Return [x, y] of the center of cell containing provided text 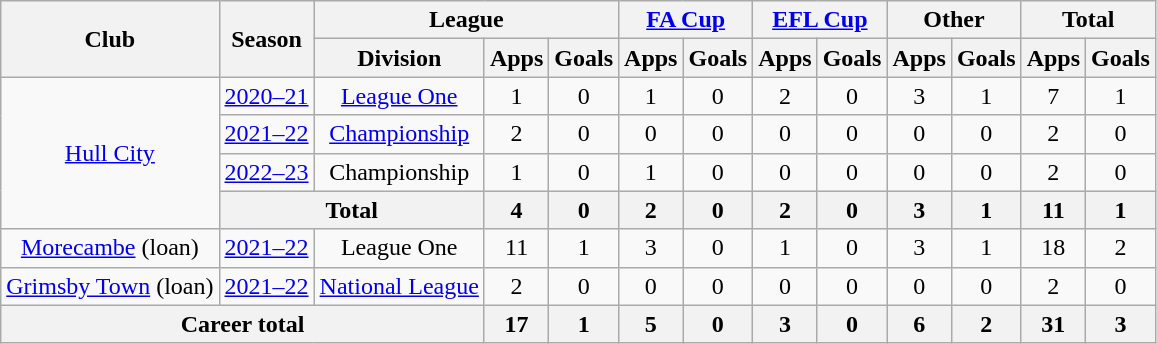
4 [516, 210]
31 [1053, 324]
Other [954, 20]
Hull City [110, 153]
Season [266, 39]
Morecambe (loan) [110, 248]
FA Cup [686, 20]
Grimsby Town (loan) [110, 286]
League [466, 20]
National League [399, 286]
Career total [243, 324]
18 [1053, 248]
Club [110, 39]
2020–21 [266, 96]
17 [516, 324]
7 [1053, 96]
EFL Cup [820, 20]
2022–23 [266, 172]
6 [919, 324]
Division [399, 58]
5 [651, 324]
